Find where the given text appears and provide that cell's center as [x, y] coordinate. 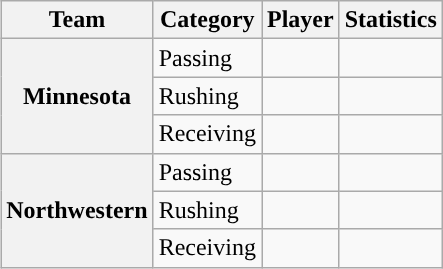
Player [301, 20]
Team [77, 20]
Statistics [390, 20]
Northwestern [77, 210]
Category [207, 20]
Minnesota [77, 96]
